Return [X, Y] of the center of cell containing provided text 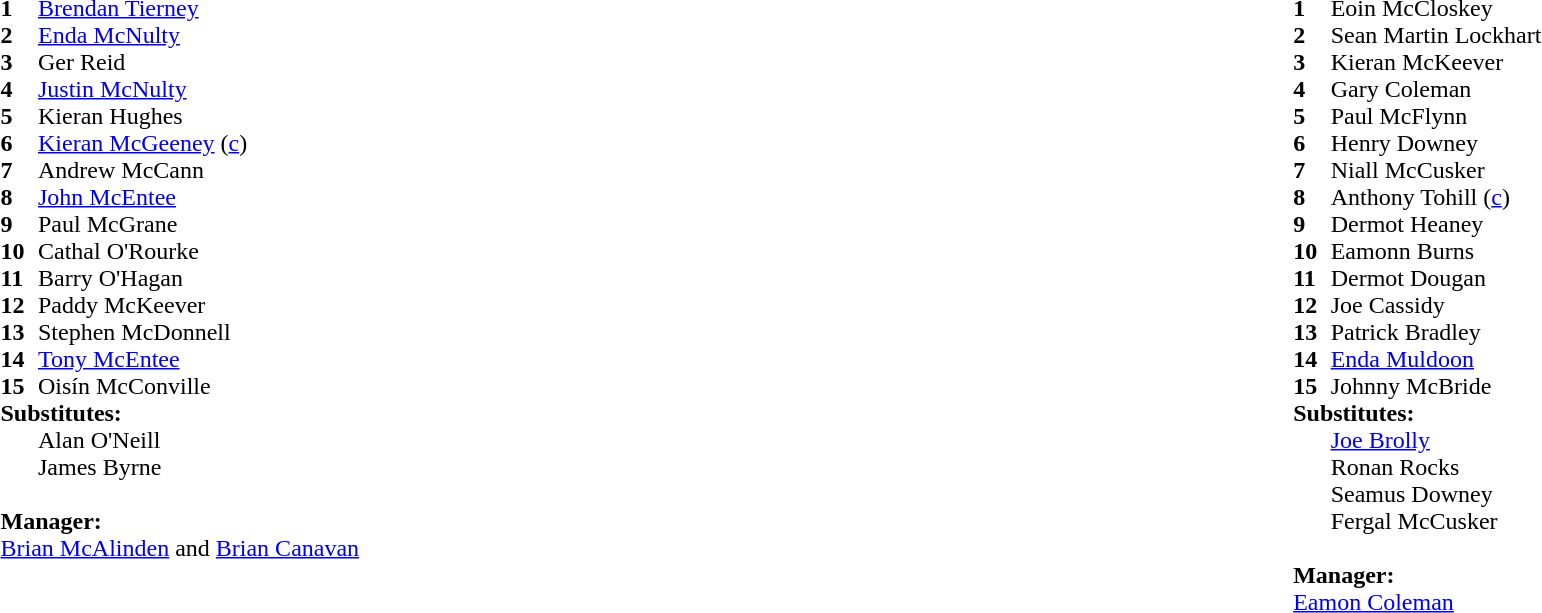
Brian McAlinden and Brian Canavan [180, 548]
Kieran Hughes [198, 116]
Kieran McKeever [1436, 62]
Seamus Downey [1436, 494]
Anthony Tohill (c) [1436, 198]
Patrick Bradley [1436, 332]
Fergal McCusker [1436, 522]
Ger Reid [198, 62]
Justin McNulty [198, 90]
Ronan Rocks [1436, 468]
Kieran McGeeney (c) [198, 144]
Dermot Dougan [1436, 278]
Paddy McKeever [198, 306]
Paul McFlynn [1436, 116]
Tony McEntee [198, 360]
Enda Muldoon [1436, 360]
Gary Coleman [1436, 90]
Oisín McConville [198, 386]
Paul McGrane [198, 224]
Sean Martin Lockhart [1436, 36]
Enda McNulty [198, 36]
John McEntee [198, 198]
Joe Cassidy [1436, 306]
Andrew McCann [198, 170]
Henry Downey [1436, 144]
Eamonn Burns [1436, 252]
Johnny McBride [1436, 386]
Niall McCusker [1436, 170]
Joe Brolly [1436, 440]
Stephen McDonnell [198, 332]
James Byrne [198, 468]
Barry O'Hagan [198, 278]
Alan O'Neill [198, 440]
Cathal O'Rourke [198, 252]
Dermot Heaney [1436, 224]
